Capture the cell that displays the provided text and extract its [X, Y] central coordinate. 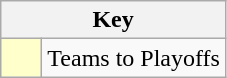
Teams to Playoffs [134, 58]
Key [114, 20]
